Capture the cell that displays the provided text and extract its [X, Y] central coordinate. 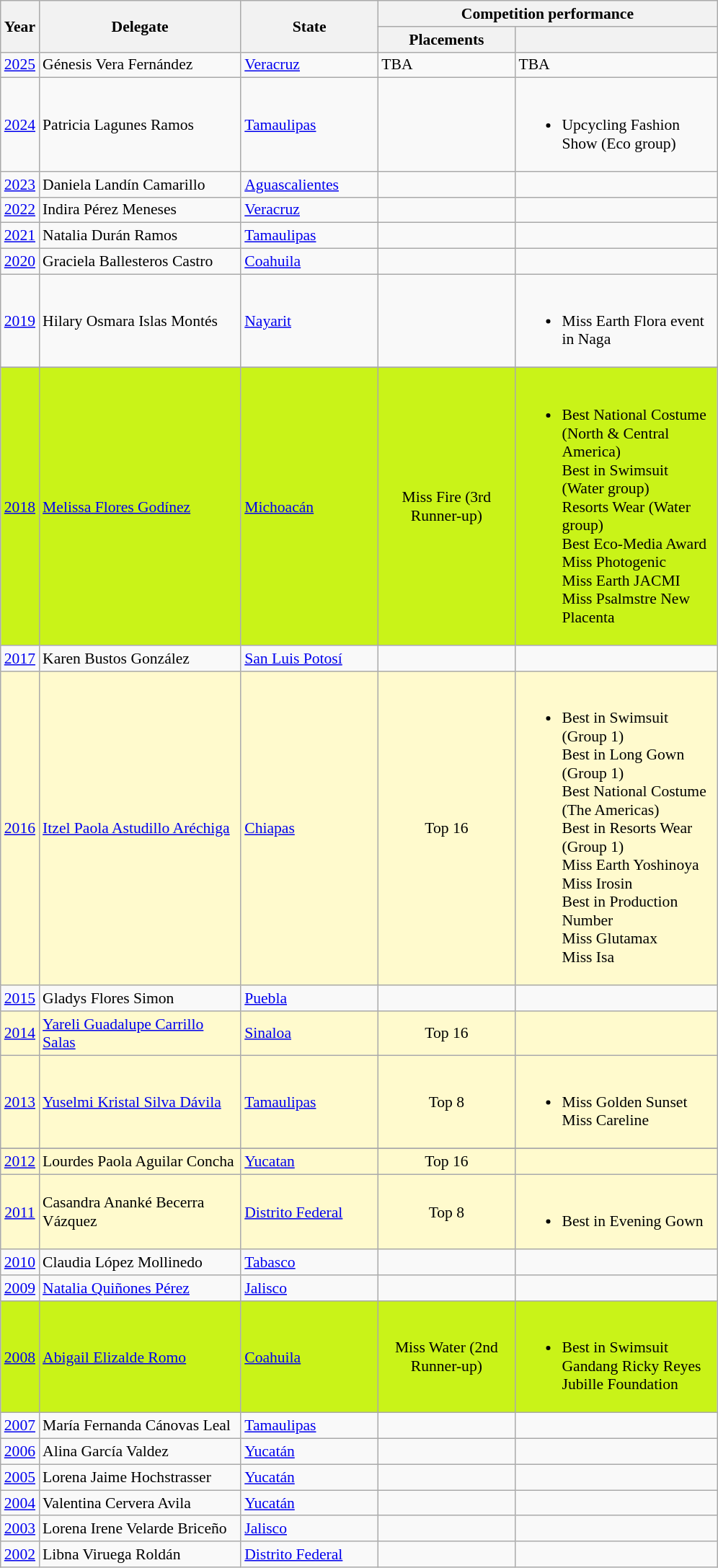
Tabasco [309, 1263]
Génesis Vera Fernández [140, 65]
2002 [20, 1554]
Claudia López Mollinedo [140, 1263]
Miss Fire (3rd Runner-up) [446, 506]
Miss Earth Flora event in Naga [616, 321]
Yareli Guadalupe Carrillo Salas [140, 1033]
María Fernanda Cánovas Leal [140, 1426]
2013 [20, 1102]
Itzel Paola Astudillo Aréchiga [140, 829]
Karen Bustos González [140, 659]
2024 [20, 125]
2018 [20, 506]
Delegate [140, 26]
Gladys Flores Simon [140, 998]
2021 [20, 236]
2017 [20, 659]
Lorena Irene Velarde Briceño [140, 1529]
2010 [20, 1263]
2014 [20, 1033]
Competition performance [547, 14]
2009 [20, 1288]
Yuselmi Kristal Silva Dávila [140, 1102]
Indira Pérez Meneses [140, 210]
2012 [20, 1162]
2020 [20, 262]
2015 [20, 998]
Patricia Lagunes Ramos [140, 125]
Graciela Ballesteros Castro [140, 262]
2011 [20, 1212]
Lourdes Paola Aguilar Concha [140, 1162]
Aguascalientes [309, 185]
Best in SwimsuitGandang Ricky ReyesJubille Foundation [616, 1357]
2003 [20, 1529]
Sinaloa [309, 1033]
Libna Viruega Roldán [140, 1554]
2006 [20, 1452]
Natalia Durán Ramos [140, 236]
Alina García Valdez [140, 1452]
Hilary Osmara Islas Montés [140, 321]
Placements [446, 40]
Lorena Jaime Hochstrasser [140, 1478]
Miss Golden SunsetMiss Careline [616, 1102]
Puebla [309, 998]
2025 [20, 65]
Valentina Cervera Avila [140, 1503]
Nayarit [309, 321]
Best in Evening Gown [616, 1212]
Year [20, 26]
Upcycling Fashion Show (Eco group) [616, 125]
2016 [20, 829]
2019 [20, 321]
San Luis Potosí [309, 659]
2022 [20, 210]
Abigail Elizalde Romo [140, 1357]
Chiapas [309, 829]
2008 [20, 1357]
Natalia Quiñones Pérez [140, 1288]
Casandra Ananké Becerra Vázquez [140, 1212]
2005 [20, 1478]
Michoacán [309, 506]
2023 [20, 185]
2007 [20, 1426]
2004 [20, 1503]
Miss Water (2nd Runner-up) [446, 1357]
State [309, 26]
Daniela Landín Camarillo [140, 185]
Melissa Flores Godínez [140, 506]
Yucatan [309, 1162]
